Extract the [X, Y] coordinate from the center of the cell holding the provided text.  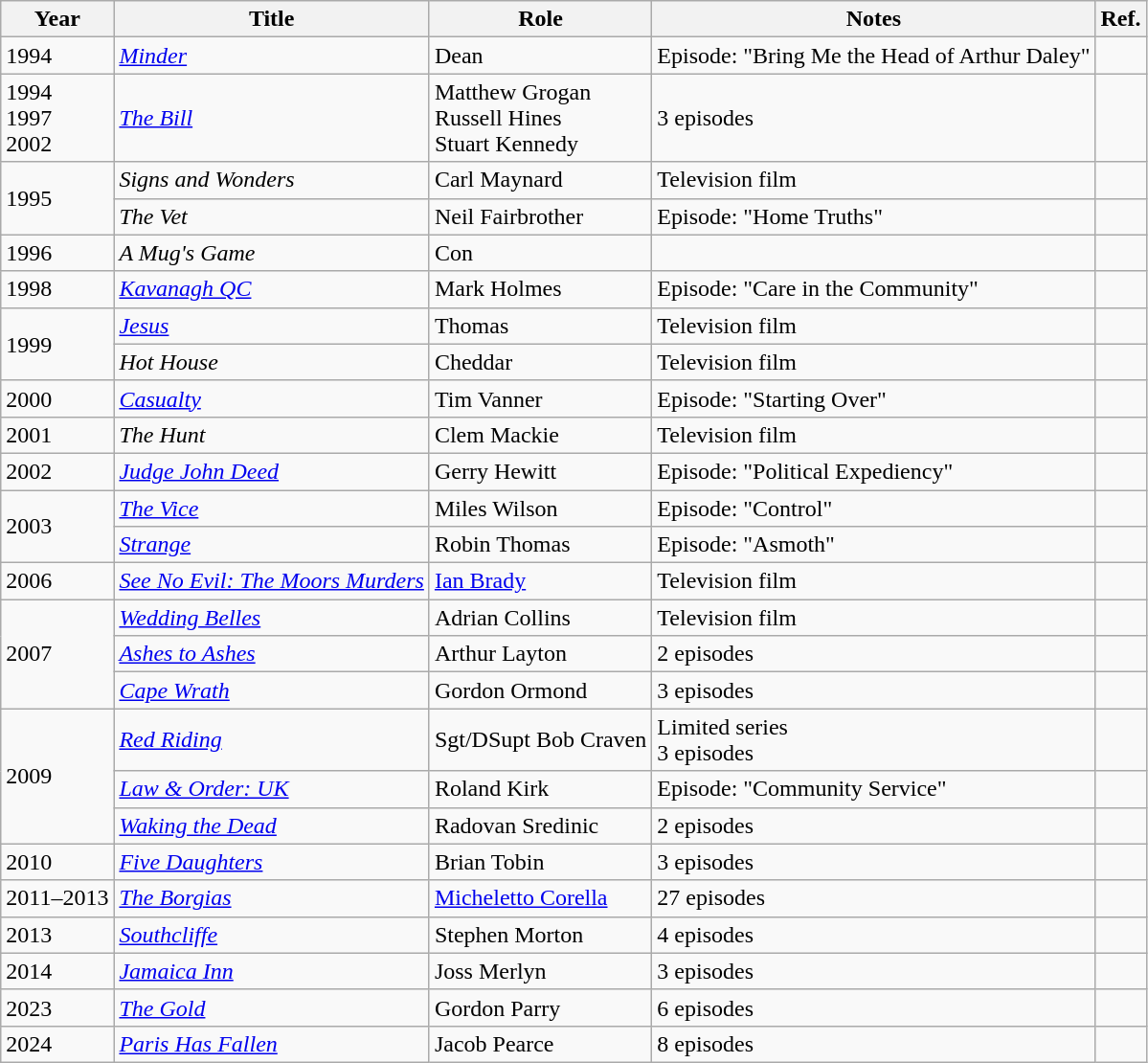
2009 [57, 776]
The Vice [272, 509]
Cheddar [540, 362]
Dean [540, 56]
2024 [57, 1044]
Law & Order: UK [272, 789]
Episode: "Asmoth" [873, 545]
Episode: "Bring Me the Head of Arthur Daley" [873, 56]
Kavanagh QC [272, 289]
2006 [57, 581]
Miles Wilson [540, 509]
Southcliffe [272, 935]
Episode: "Control" [873, 509]
Con [540, 253]
1999 [57, 344]
Signs and Wonders [272, 180]
2000 [57, 398]
Wedding Belles [272, 618]
Episode: "Starting Over" [873, 398]
Casualty [272, 398]
Gordon Ormond [540, 690]
2011–2013 [57, 898]
2003 [57, 527]
Clem Mackie [540, 435]
Roland Kirk [540, 789]
Robin Thomas [540, 545]
Sgt/DSupt Bob Craven [540, 739]
199419972002 [57, 118]
Adrian Collins [540, 618]
Five Daughters [272, 862]
2014 [57, 971]
Hot House [272, 362]
Minder [272, 56]
Stephen Morton [540, 935]
Strange [272, 545]
Radovan Sredinic [540, 826]
2013 [57, 935]
Notes [873, 19]
Episode: "Political Expediency" [873, 471]
The Borgias [272, 898]
Gordon Parry [540, 1007]
1994 [57, 56]
Tim Vanner [540, 398]
The Hunt [272, 435]
Ashes to Ashes [272, 654]
Ian Brady [540, 581]
Jesus [272, 326]
Judge John Deed [272, 471]
2023 [57, 1007]
See No Evil: The Moors Murders [272, 581]
Role [540, 19]
Ref. [1120, 19]
2007 [57, 654]
Mark Holmes [540, 289]
Arthur Layton [540, 654]
Limited series 3 episodes [873, 739]
Micheletto Corella [540, 898]
The Bill [272, 118]
6 episodes [873, 1007]
Jamaica Inn [272, 971]
Red Riding [272, 739]
Neil Fairbrother [540, 216]
4 episodes [873, 935]
2010 [57, 862]
2001 [57, 435]
Cape Wrath [272, 690]
Carl Maynard [540, 180]
2002 [57, 471]
Joss Merlyn [540, 971]
Waking the Dead [272, 826]
1998 [57, 289]
Brian Tobin [540, 862]
1995 [57, 198]
8 episodes [873, 1044]
Jacob Pearce [540, 1044]
Gerry Hewitt [540, 471]
Episode: "Care in the Community" [873, 289]
Episode: "Community Service" [873, 789]
The Vet [272, 216]
Title [272, 19]
Thomas [540, 326]
27 episodes [873, 898]
Matthew GroganRussell HinesStuart Kennedy [540, 118]
Paris Has Fallen [272, 1044]
Episode: "Home Truths" [873, 216]
A Mug's Game [272, 253]
1996 [57, 253]
Year [57, 19]
The Gold [272, 1007]
